Capture the cell that displays the provided text and extract its [X, Y] central coordinate. 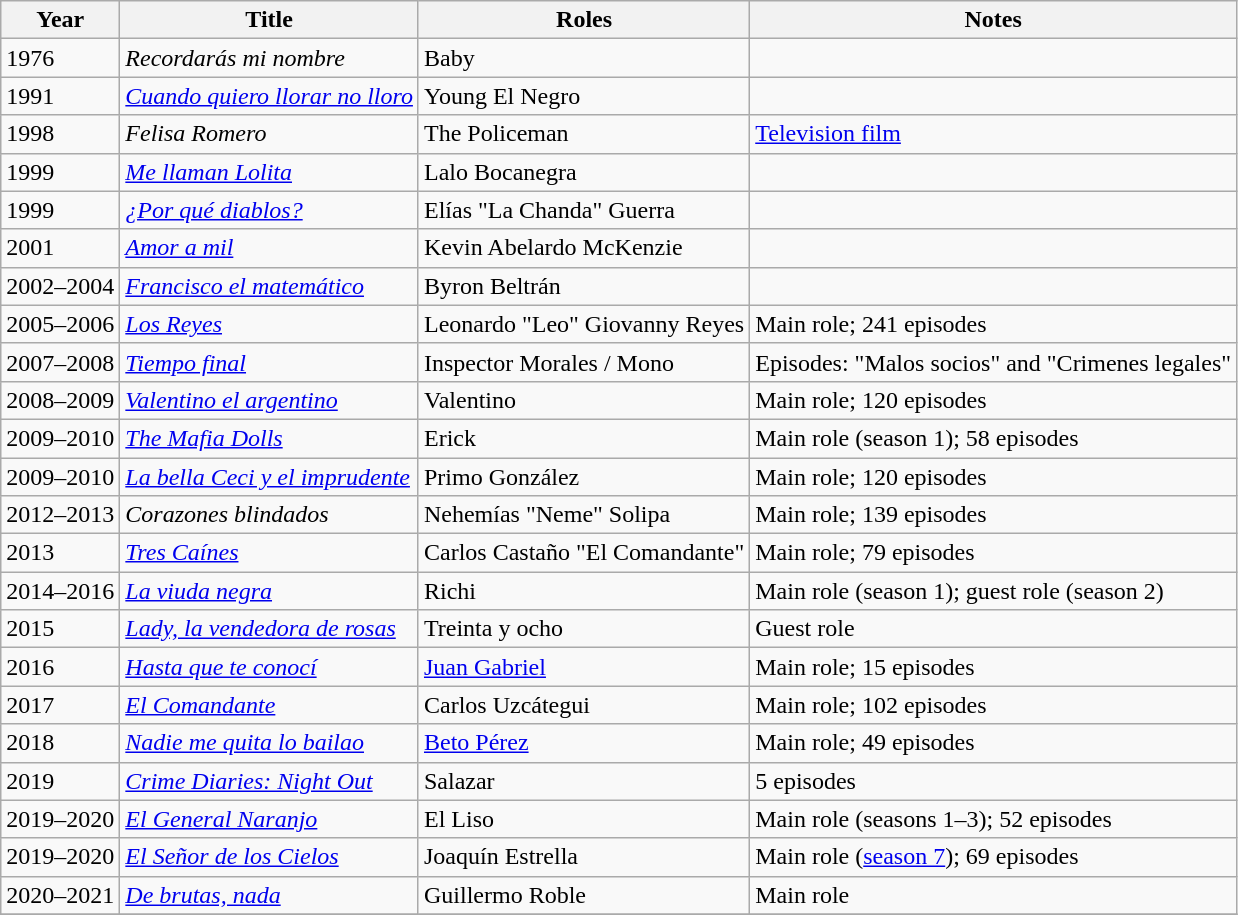
Hasta que te conocí [270, 667]
Main role; 15 episodes [994, 667]
Carlos Castaño "El Comandante" [584, 553]
Guest role [994, 629]
2018 [60, 743]
Primo González [584, 477]
Inspector Morales / Mono [584, 362]
Cuando quiero llorar no lloro [270, 96]
Joaquín Estrella [584, 857]
Television film [994, 134]
Valentino [584, 400]
La bella Ceci y el imprudente [270, 477]
Main role; 49 episodes [994, 743]
Kevin Abelardo McKenzie [584, 248]
Corazones blindados [270, 515]
Francisco el matemático [270, 286]
La viuda negra [270, 591]
Tiempo final [270, 362]
Richi [584, 591]
Main role; 241 episodes [994, 324]
El Señor de los Cielos [270, 857]
Los Reyes [270, 324]
Main role (season 1); 58 episodes [994, 438]
Lady, la vendedora de rosas [270, 629]
Tres Caínes [270, 553]
Carlos Uzcátegui [584, 705]
¿Por qué diablos? [270, 210]
Leonardo "Leo" Giovanny Reyes [584, 324]
Lalo Bocanegra [584, 172]
Juan Gabriel [584, 667]
Main role; 79 episodes [994, 553]
El Comandante [270, 705]
De brutas, nada [270, 895]
Young El Negro [584, 96]
5 episodes [994, 781]
2001 [60, 248]
2012–2013 [60, 515]
Main role (seasons 1–3); 52 episodes [994, 819]
Main role (season 7); 69 episodes [994, 857]
1991 [60, 96]
El General Naranjo [270, 819]
Roles [584, 20]
Me llaman Lolita [270, 172]
2019 [60, 781]
Amor a mil [270, 248]
Main role; 139 episodes [994, 515]
Nadie me quita lo bailao [270, 743]
Valentino el argentino [270, 400]
Title [270, 20]
The Policeman [584, 134]
1998 [60, 134]
Salazar [584, 781]
Year [60, 20]
Main role (season 1); guest role (season 2) [994, 591]
2005–2006 [60, 324]
Nehemías "Neme" Solipa [584, 515]
Felisa Romero [270, 134]
Notes [994, 20]
2008–2009 [60, 400]
Byron Beltrán [584, 286]
2015 [60, 629]
2014–2016 [60, 591]
Main role; 102 episodes [994, 705]
Elías "La Chanda" Guerra [584, 210]
2002–2004 [60, 286]
2013 [60, 553]
2020–2021 [60, 895]
2016 [60, 667]
Crime Diaries: Night Out [270, 781]
Erick [584, 438]
Main role [994, 895]
2007–2008 [60, 362]
2017 [60, 705]
Beto Pérez [584, 743]
Baby [584, 58]
Recordarás mi nombre [270, 58]
1976 [60, 58]
Guillermo Roble [584, 895]
Episodes: "Malos socios" and "Crimenes legales" [994, 362]
The Mafia Dolls [270, 438]
Treinta y ocho [584, 629]
El Liso [584, 819]
